Search for the cell housing the specified text and yield its (X, Y) center coordinate. 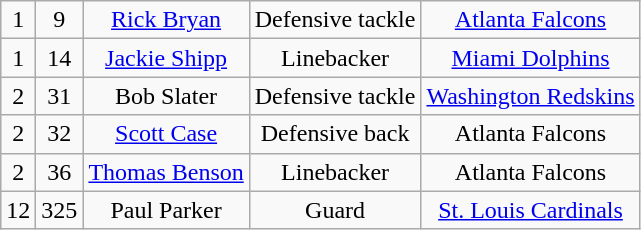
31 (60, 96)
Paul Parker (166, 210)
12 (18, 210)
Miami Dolphins (530, 58)
Bob Slater (166, 96)
36 (60, 172)
9 (60, 20)
Guard (335, 210)
32 (60, 134)
Rick Bryan (166, 20)
Jackie Shipp (166, 58)
Defensive back (335, 134)
Scott Case (166, 134)
St. Louis Cardinals (530, 210)
Thomas Benson (166, 172)
Washington Redskins (530, 96)
14 (60, 58)
325 (60, 210)
